From the cell containing the given text, extract its center point as (x, y) coordinate. 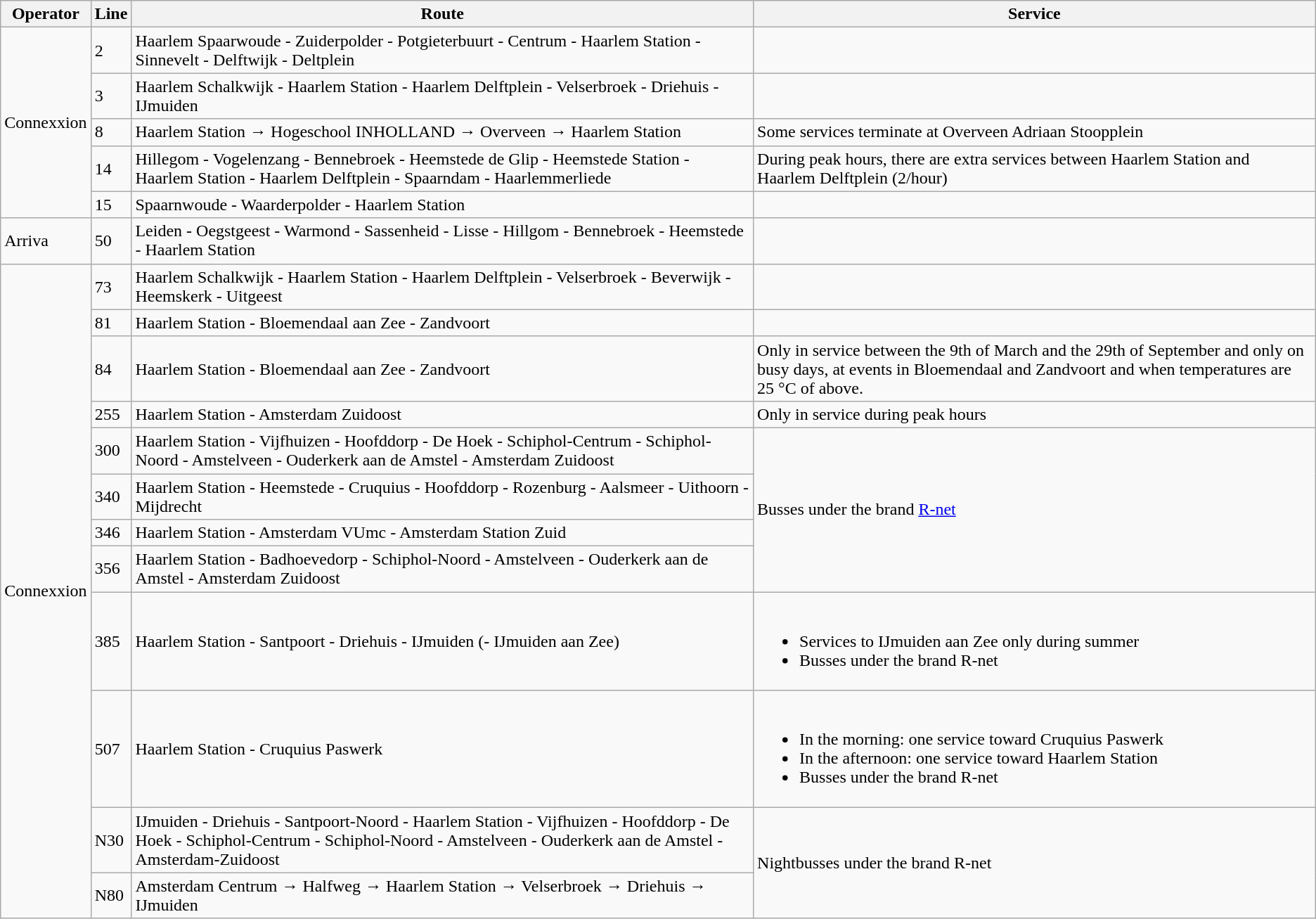
3 (111, 96)
Haarlem Station - Santpoort - Driehuis - IJmuiden (- IJmuiden aan Zee) (443, 641)
Nightbusses under the brand R-net (1035, 863)
Haarlem Station - Vijfhuizen - Hoofddorp - De Hoek - Schiphol-Centrum - Schiphol-Noord - Amstelveen - Ouderkerk aan de Amstel - Amsterdam Zuidoost (443, 450)
During peak hours, there are extra services between Haarlem Station and Haarlem Delftplein (2/hour) (1035, 169)
Hillegom - Vogelenzang - Bennebroek - Heemstede de Glip - Heemstede Station - Haarlem Station - Haarlem Delftplein - Spaarndam - Haarlemmerliede (443, 169)
84 (111, 368)
Haarlem Schalkwijk - Haarlem Station - Haarlem Delftplein - Velserbroek - Driehuis - IJmuiden (443, 96)
Haarlem Schalkwijk - Haarlem Station - Haarlem Delftplein - Velserbroek - Beverwijk - Heemskerk - Uitgeest (443, 287)
Haarlem Station → Hogeschool INHOLLAND → Overveen → Haarlem Station (443, 132)
Busses under the brand R-net (1035, 509)
Haarlem Station - Amsterdam Zuidoost (443, 414)
N30 (111, 840)
2 (111, 51)
15 (111, 205)
Haarlem Station - Heemstede - Cruquius - Hoofddorp - Rozenburg - Aalsmeer - Uithoorn - Mijdrecht (443, 496)
Services to IJmuiden aan Zee only during summerBusses under the brand R-net (1035, 641)
Leiden - Oegstgeest - Warmond - Sassenheid - Lisse - Hillgom - Bennebroek - Heemstede - Haarlem Station (443, 240)
Spaarnwoude - Waarderpolder - Haarlem Station (443, 205)
Arriva (46, 240)
73 (111, 287)
Haarlem Station - Cruquius Paswerk (443, 750)
385 (111, 641)
81 (111, 323)
N80 (111, 896)
340 (111, 496)
356 (111, 570)
Operator (46, 14)
8 (111, 132)
Haarlem Spaarwoude - Zuiderpolder - Potgieterbuurt - Centrum - Haarlem Station - Sinnevelt - Delftwijk - Deltplein (443, 51)
Line (111, 14)
14 (111, 169)
Some services terminate at Overveen Adriaan Stoopplein (1035, 132)
255 (111, 414)
50 (111, 240)
Only in service during peak hours (1035, 414)
346 (111, 533)
Amsterdam Centrum → Halfweg → Haarlem Station → Velserbroek → Driehuis → IJmuiden (443, 896)
Service (1035, 14)
Haarlem Station - Amsterdam VUmc - Amsterdam Station Zuid (443, 533)
300 (111, 450)
Route (443, 14)
In the morning: one service toward Cruquius PaswerkIn the afternoon: one service toward Haarlem StationBusses under the brand R-net (1035, 750)
Haarlem Station - Badhoevedorp - Schiphol-Noord - Amstelveen - Ouderkerk aan de Amstel - Amsterdam Zuidoost (443, 570)
507 (111, 750)
